Extract the [X, Y] coordinate from the center of the cell holding the provided text.  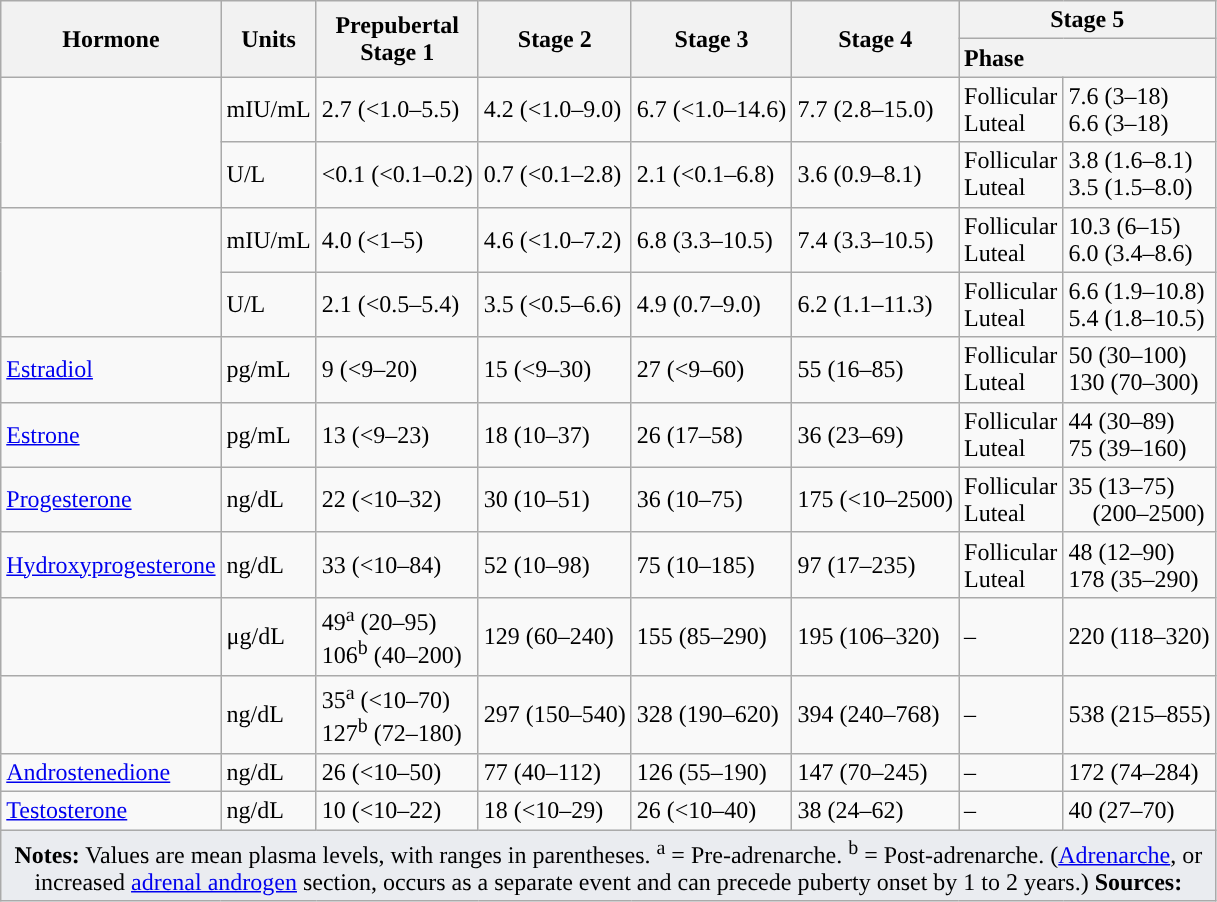
3.8 (1.6–8.1)3.5 (1.5–8.0) [1140, 174]
Progesterone [111, 500]
220 (118–320) [1140, 636]
6.7 (<1.0–14.6) [712, 110]
Stage 2 [554, 39]
4.9 (0.7–9.0) [712, 304]
26 (<10–40) [712, 811]
7.7 (2.8–15.0) [876, 110]
48 (12–90)178 (35–290) [1140, 564]
7.6 (3–18)6.6 (3–18) [1140, 110]
4.6 (<1.0–7.2) [554, 240]
36 (23–69) [876, 434]
<0.1 (<0.1–0.2) [397, 174]
Phase [1086, 58]
35a (<10–70)127b (72–180) [397, 714]
38 (24–62) [876, 811]
35 (13–75) (200–2500) [1140, 500]
26 (<10–50) [397, 772]
49a (20–95)106b (40–200) [397, 636]
Estrone [111, 434]
0.7 (<0.1–2.8) [554, 174]
Estradiol [111, 370]
75 (10–185) [712, 564]
4.0 (<1–5) [397, 240]
52 (10–98) [554, 564]
Hydroxyprogesterone [111, 564]
6.8 (3.3–10.5) [712, 240]
129 (60–240) [554, 636]
7.4 (3.3–10.5) [876, 240]
50 (30–100)130 (70–300) [1140, 370]
55 (16–85) [876, 370]
15 (<9–30) [554, 370]
40 (27–70) [1140, 811]
Stage 3 [712, 39]
6.6 (1.9–10.8)5.4 (1.8–10.5) [1140, 304]
μg/dL [268, 636]
126 (55–190) [712, 772]
172 (74–284) [1140, 772]
Androstenedione [111, 772]
27 (<9–60) [712, 370]
3.5 (<0.5–6.6) [554, 304]
6.2 (1.1–11.3) [876, 304]
13 (<9–23) [397, 434]
2.7 (<1.0–5.5) [397, 110]
44 (30–89)75 (39–160) [1140, 434]
9 (<9–20) [397, 370]
77 (40–112) [554, 772]
Stage 4 [876, 39]
36 (10–75) [712, 500]
PrepubertalStage 1 [397, 39]
195 (106–320) [876, 636]
18 (<10–29) [554, 811]
394 (240–768) [876, 714]
Hormone [111, 39]
328 (190–620) [712, 714]
297 (150–540) [554, 714]
2.1 (<0.1–6.8) [712, 174]
538 (215–855) [1140, 714]
97 (17–235) [876, 564]
10 (<10–22) [397, 811]
175 (<10–2500) [876, 500]
22 (<10–32) [397, 500]
155 (85–290) [712, 636]
Testosterone [111, 811]
147 (70–245) [876, 772]
10.3 (6–15)6.0 (3.4–8.6) [1140, 240]
26 (17–58) [712, 434]
2.1 (<0.5–5.4) [397, 304]
Units [268, 39]
33 (<10–84) [397, 564]
30 (10–51) [554, 500]
18 (10–37) [554, 434]
4.2 (<1.0–9.0) [554, 110]
3.6 (0.9–8.1) [876, 174]
Stage 5 [1086, 20]
